Provide the [X, Y] coordinate of the cell's center where the given text is located.  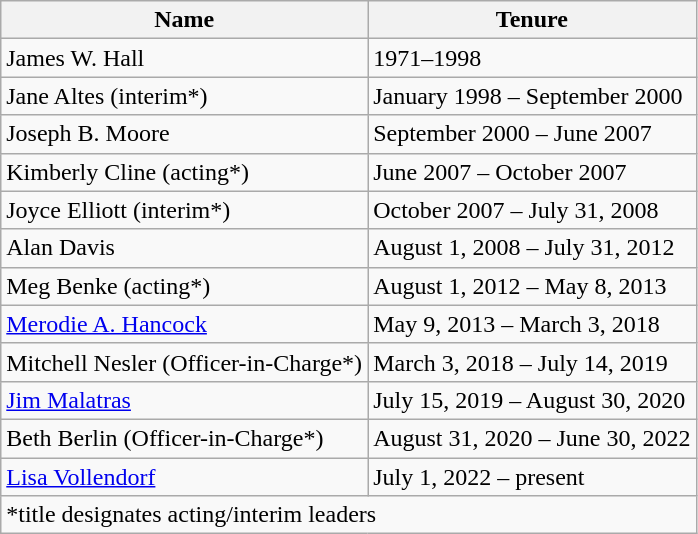
*title designates acting/interim leaders [348, 515]
August 1, 2008 – July 31, 2012 [532, 248]
Kimberly Cline (acting*) [184, 172]
Joseph B. Moore [184, 134]
March 3, 2018 – July 14, 2019 [532, 362]
James W. Hall [184, 58]
July 15, 2019 – August 30, 2020 [532, 400]
Meg Benke (acting*) [184, 286]
October 2007 – July 31, 2008 [532, 210]
June 2007 – October 2007 [532, 172]
May 9, 2013 – March 3, 2018 [532, 324]
Mitchell Nesler (Officer-in-Charge*) [184, 362]
Alan Davis [184, 248]
1971–1998 [532, 58]
August 31, 2020 – June 30, 2022 [532, 438]
Jim Malatras [184, 400]
Joyce Elliott (interim*) [184, 210]
Lisa Vollendorf [184, 477]
September 2000 – June 2007 [532, 134]
Jane Altes (interim*) [184, 96]
August 1, 2012 – May 8, 2013 [532, 286]
Tenure [532, 20]
Merodie A. Hancock [184, 324]
Beth Berlin (Officer-in-Charge*) [184, 438]
July 1, 2022 – present [532, 477]
Name [184, 20]
January 1998 – September 2000 [532, 96]
